Determine the (x, y) coordinate at the center of the cell enclosing the given text.  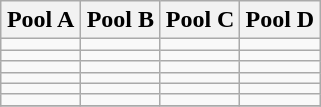
Pool D (280, 20)
Pool B (120, 20)
Pool A (41, 20)
Pool C (200, 20)
